Pinpoint the cell where the given text exists, returning its (x, y) midpoint coordinate. 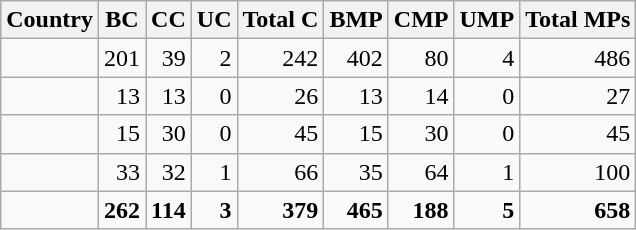
27 (578, 96)
402 (356, 58)
242 (280, 58)
2 (214, 58)
100 (578, 172)
UC (214, 20)
CC (169, 20)
188 (421, 210)
BC (122, 20)
26 (280, 96)
66 (280, 172)
262 (122, 210)
33 (122, 172)
201 (122, 58)
5 (487, 210)
CMP (421, 20)
465 (356, 210)
BMP (356, 20)
379 (280, 210)
Country (50, 20)
3 (214, 210)
658 (578, 210)
Total MPs (578, 20)
114 (169, 210)
14 (421, 96)
64 (421, 172)
39 (169, 58)
32 (169, 172)
Total C (280, 20)
80 (421, 58)
35 (356, 172)
486 (578, 58)
4 (487, 58)
UMP (487, 20)
